Scan for the cell matching the given text and deliver its [X, Y] coordinate at center. 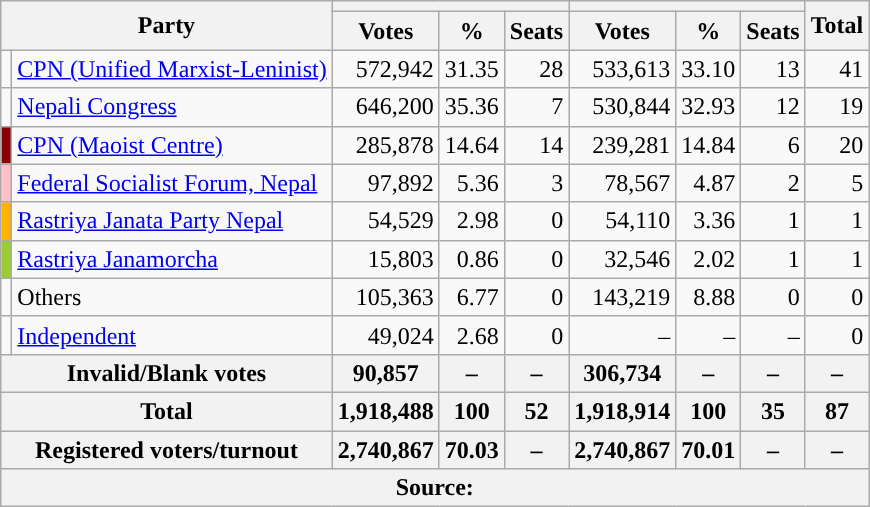
14 [536, 145]
8.88 [708, 297]
14.64 [472, 145]
70.03 [472, 449]
87 [837, 411]
54,529 [386, 221]
572,942 [386, 69]
Independent [172, 335]
32,546 [622, 259]
5 [837, 183]
78,567 [622, 183]
Rastriya Janamorcha [172, 259]
2.98 [472, 221]
3 [536, 183]
Party [166, 26]
12 [773, 107]
Source: [435, 488]
306,734 [622, 373]
6.77 [472, 297]
5.36 [472, 183]
6 [773, 145]
35 [773, 411]
2.68 [472, 335]
20 [837, 145]
646,200 [386, 107]
Registered voters/turnout [166, 449]
2.02 [708, 259]
4.87 [708, 183]
19 [837, 107]
49,024 [386, 335]
97,892 [386, 183]
CPN (Unified Marxist-Leninist) [172, 69]
105,363 [386, 297]
530,844 [622, 107]
CPN (Maoist Centre) [172, 145]
Nepali Congress [172, 107]
533,613 [622, 69]
Federal Socialist Forum, Nepal [172, 183]
70.01 [708, 449]
1,918,488 [386, 411]
90,857 [386, 373]
32.93 [708, 107]
33.10 [708, 69]
15,803 [386, 259]
143,219 [622, 297]
2 [773, 183]
1,918,914 [622, 411]
35.36 [472, 107]
3.36 [708, 221]
52 [536, 411]
0.86 [472, 259]
Others [172, 297]
28 [536, 69]
Rastriya Janata Party Nepal [172, 221]
7 [536, 107]
285,878 [386, 145]
14.84 [708, 145]
13 [773, 69]
41 [837, 69]
31.35 [472, 69]
239,281 [622, 145]
54,110 [622, 221]
Invalid/Blank votes [166, 373]
